For the text-containing cell, return its midpoint in [X, Y] coordinate format. 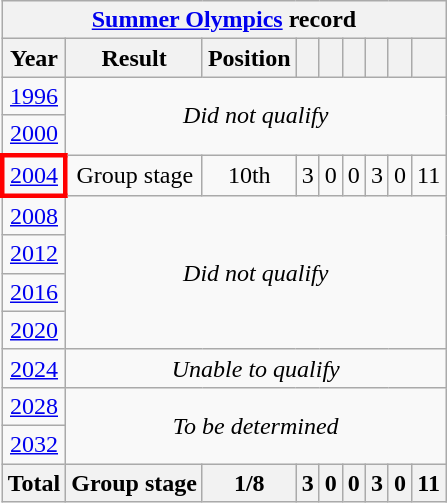
1996 [34, 96]
2012 [34, 254]
2016 [34, 292]
Position [249, 58]
2000 [34, 135]
Total [34, 483]
Summer Olympics record [224, 20]
2004 [34, 174]
Unable to qualify [256, 368]
Result [134, 58]
2024 [34, 368]
Year [34, 58]
2020 [34, 330]
To be determined [256, 425]
1/8 [249, 483]
10th [249, 174]
2008 [34, 216]
2032 [34, 444]
2028 [34, 406]
